Return the (x, y) coordinate for the center point of the cell that contains the specified text.  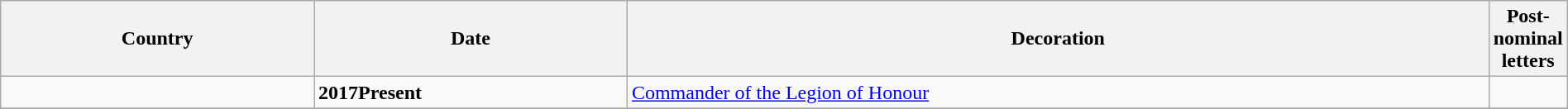
Country (157, 39)
Date (471, 39)
Commander of the Legion of Honour (1058, 92)
Decoration (1058, 39)
2017Present (471, 92)
Post-nominal letters (1528, 39)
